Identify which cell holds the provided text, then report its (x, y) central coordinate. 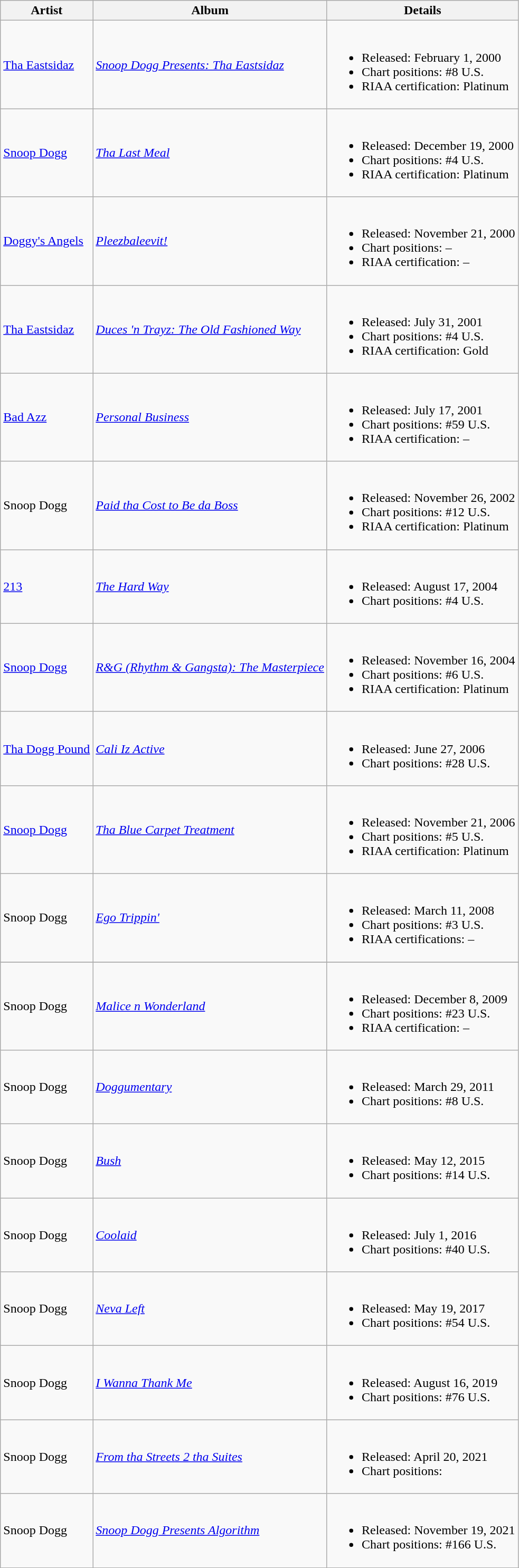
Released: May 12, 2015Chart positions: #14 U.S. (422, 1161)
Tha Dogg Pound (46, 748)
Released: August 16, 2019Chart positions: #76 U.S. (422, 1383)
Neva Left (210, 1309)
Released: August 17, 2004Chart positions: #4 U.S. (422, 586)
Released: March 11, 2008Chart positions: #3 U.S.RIAA certifications: – (422, 917)
Released: November 21, 2000Chart positions: –RIAA certification: – (422, 241)
Doggumentary (210, 1087)
Released: December 8, 2009Chart positions: #23 U.S.RIAA certification: – (422, 1006)
From tha Streets 2 tha Suites (210, 1457)
Artist (46, 11)
Paid tha Cost to Be da Boss (210, 506)
Released: November 16, 2004Chart positions: #6 U.S.RIAA certification: Platinum (422, 667)
Snoop Dogg Presents Algorithm (210, 1531)
Doggy's Angels (46, 241)
213 (46, 586)
Malice n Wonderland (210, 1006)
Released: May 19, 2017Chart positions: #54 U.S. (422, 1309)
Coolaid (210, 1235)
Ego Trippin' (210, 917)
Released: February 1, 2000Chart positions: #8 U.S.RIAA certification: Platinum (422, 64)
Personal Business (210, 417)
Released: July 31, 2001Chart positions: #4 U.S.RIAA certification: Gold (422, 329)
Album (210, 11)
Released: June 27, 2006Chart positions: #28 U.S. (422, 748)
Released: July 17, 2001Chart positions: #59 U.S.RIAA certification: – (422, 417)
Released: December 19, 2000Chart positions: #4 U.S.RIAA certification: Platinum (422, 153)
Released: November 19, 2021Chart positions: #166 U.S. (422, 1531)
Released: July 1, 2016Chart positions: #40 U.S. (422, 1235)
Details (422, 11)
Tha Blue Carpet Treatment (210, 830)
Bush (210, 1161)
Snoop Dogg Presents: Tha Eastsidaz (210, 64)
Released: April 20, 2021Chart positions: (422, 1457)
Duces 'n Trayz: The Old Fashioned Way (210, 329)
R&G (Rhythm & Gangsta): The Masterpiece (210, 667)
I Wanna Thank Me (210, 1383)
Pleezbaleevit! (210, 241)
Bad Azz (46, 417)
Released: March 29, 2011Chart positions: #8 U.S. (422, 1087)
Tha Last Meal (210, 153)
The Hard Way (210, 586)
Released: November 21, 2006Chart positions: #5 U.S.RIAA certification: Platinum (422, 830)
Cali Iz Active (210, 748)
Released: November 26, 2002Chart positions: #12 U.S.RIAA certification: Platinum (422, 506)
